Scan for the cell matching the given text and deliver its [X, Y] coordinate at center. 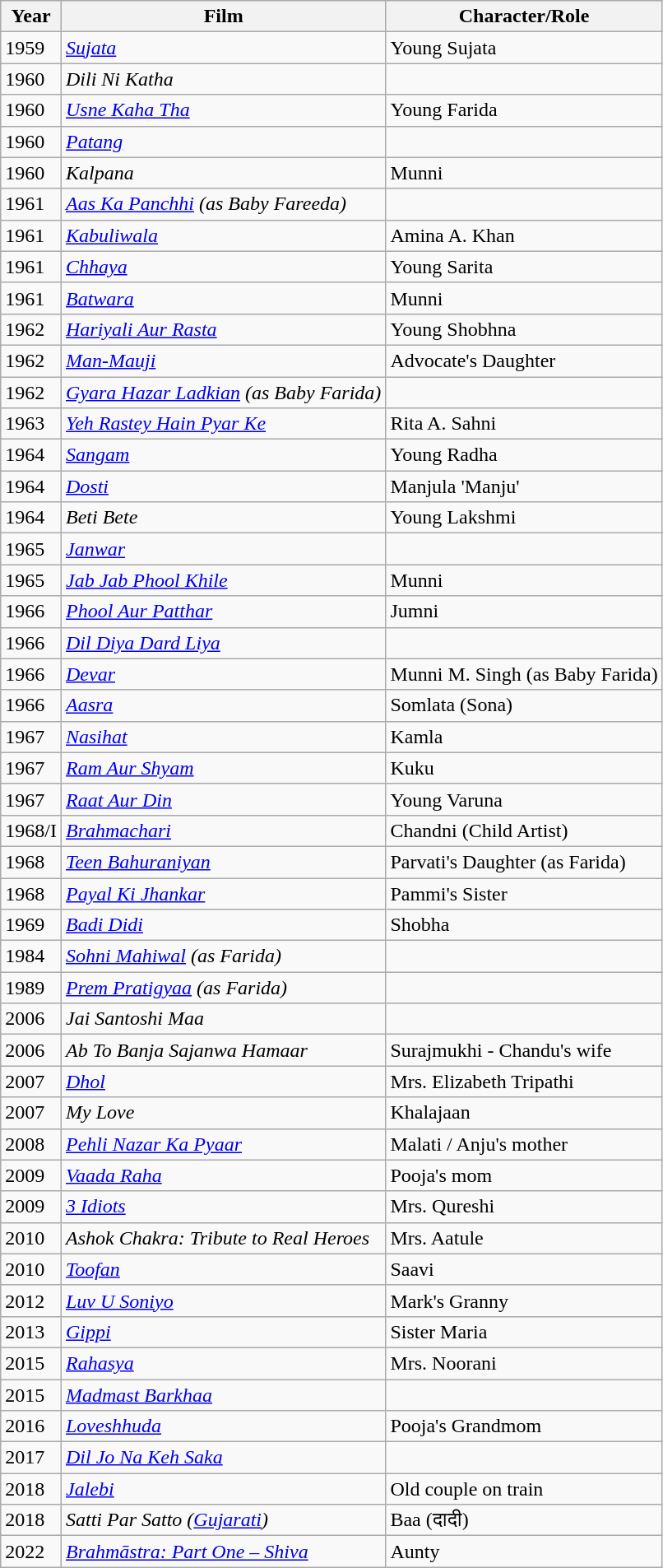
2012 [31, 1300]
Badi Didi [223, 925]
1984 [31, 956]
Mrs. Qureshi [524, 1207]
Young Shobhna [524, 329]
1969 [31, 925]
Sujata [223, 48]
Old couple on train [524, 1489]
Ashok Chakra: Tribute to Real Heroes [223, 1238]
Kalpana [223, 173]
Toofan [223, 1269]
Mark's Granny [524, 1300]
Somlata (Sona) [524, 705]
Rita A. Sahni [524, 424]
2016 [31, 1426]
Advocate's Daughter [524, 361]
Payal Ki Jhankar [223, 893]
Dil Jo Na Keh Saka [223, 1458]
Surajmukhi - Chandu's wife [524, 1050]
Chandni (Child Artist) [524, 831]
Dil Diya Dard Liya [223, 643]
Satti Par Satto (Gujarati) [223, 1520]
Kabuliwala [223, 235]
Year [31, 16]
Janwar [223, 549]
Kuku [524, 768]
Mrs. Elizabeth Tripathi [524, 1082]
Aunty [524, 1552]
Pooja's mom [524, 1175]
Mrs. Noorani [524, 1363]
Phool Aur Patthar [223, 612]
1959 [31, 48]
Brahmāstra: Part One – Shiva [223, 1552]
Pehli Nazar Ka Pyaar [223, 1144]
Ab To Banja Sajanwa Hamaar [223, 1050]
Pammi's Sister [524, 893]
2013 [31, 1332]
Dhol [223, 1082]
Dili Ni Katha [223, 79]
Shobha [524, 925]
1989 [31, 988]
Gyara Hazar Ladkian (as Baby Farida) [223, 393]
Jab Jab Phool Khile [223, 580]
Young Lakshmi [524, 518]
Character/Role [524, 16]
Sister Maria [524, 1332]
Man-Mauji [223, 361]
1968/I [31, 831]
Brahmachari [223, 831]
2022 [31, 1552]
Raat Aur Din [223, 799]
Munni M. Singh (as Baby Farida) [524, 674]
Saavi [524, 1269]
Nasihat [223, 737]
Dosti [223, 486]
Young Farida [524, 110]
Rahasya [223, 1363]
Luv U Soniyo [223, 1300]
Manjula 'Manju' [524, 486]
Aas Ka Panchhi (as Baby Fareeda) [223, 204]
Aasra [223, 705]
Jumni [524, 612]
Devar [223, 674]
Gippi [223, 1332]
Yeh Rastey Hain Pyar Ke [223, 424]
2008 [31, 1144]
Young Sarita [524, 267]
Pooja's Grandmom [524, 1426]
Patang [223, 142]
Amina A. Khan [524, 235]
Sangam [223, 455]
Loveshhuda [223, 1426]
Hariyali Aur Rasta [223, 329]
1963 [31, 424]
Parvati's Daughter (as Farida) [524, 862]
Prem Pratigyaa (as Farida) [223, 988]
Malati / Anju's mother [524, 1144]
2017 [31, 1458]
Jalebi [223, 1489]
Young Varuna [524, 799]
Khalajaan [524, 1113]
Madmast Barkhaa [223, 1395]
Vaada Raha [223, 1175]
Film [223, 16]
Young Sujata [524, 48]
Baa (दादी) [524, 1520]
My Love [223, 1113]
Chhaya [223, 267]
Mrs. Aatule [524, 1238]
Ram Aur Shyam [223, 768]
Young Radha [524, 455]
3 Idiots [223, 1207]
Beti Bete [223, 518]
Jai Santoshi Maa [223, 1019]
Usne Kaha Tha [223, 110]
Batwara [223, 298]
Teen Bahuraniyan [223, 862]
Sohni Mahiwal (as Farida) [223, 956]
Kamla [524, 737]
